Determine the (X, Y) coordinate at the center of the cell enclosing the given text.  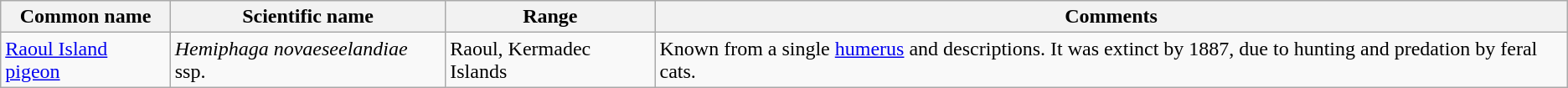
Scientific name (308, 17)
Hemiphaga novaeseelandiae ssp. (308, 60)
Known from a single humerus and descriptions. It was extinct by 1887, due to hunting and predation by feral cats. (1111, 60)
Raoul Island pigeon (85, 60)
Common name (85, 17)
Comments (1111, 17)
Raoul, Kermadec Islands (550, 60)
Range (550, 17)
